Identify which cell holds the provided text, then report its (X, Y) central coordinate. 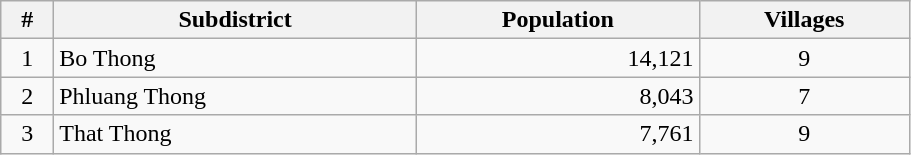
7,761 (558, 134)
1 (28, 58)
2 (28, 96)
Bo Thong (236, 58)
14,121 (558, 58)
Villages (804, 20)
7 (804, 96)
Phluang Thong (236, 96)
Population (558, 20)
That Thong (236, 134)
Subdistrict (236, 20)
8,043 (558, 96)
# (28, 20)
3 (28, 134)
